Detect which cell encompasses the target text, then output its (x, y) center coordinate. 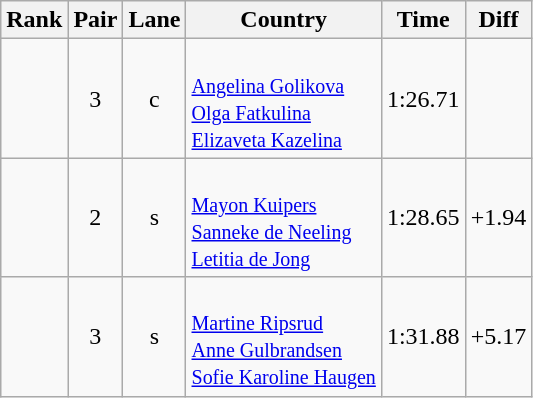
Mayon KuipersSanneke de NeelingLetitia de Jong (284, 218)
c (154, 98)
+5.17 (498, 336)
Rank (34, 20)
Country (284, 20)
2 (96, 218)
Martine RipsrudAnne GulbrandsenSofie Karoline Haugen (284, 336)
1:31.88 (423, 336)
Angelina GolikovaOlga FatkulinaElizaveta Kazelina (284, 98)
Time (423, 20)
Pair (96, 20)
Diff (498, 20)
1:26.71 (423, 98)
Lane (154, 20)
+1.94 (498, 218)
1:28.65 (423, 218)
